From the cell containing the given text, extract its center point as (x, y) coordinate. 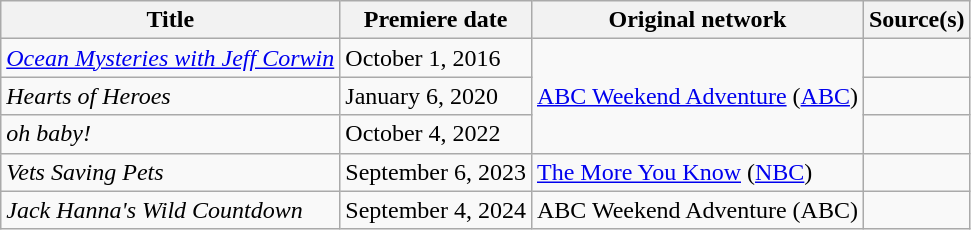
January 6, 2020 (436, 96)
The More You Know (NBC) (697, 172)
Vets Saving Pets (170, 172)
Source(s) (916, 20)
Ocean Mysteries with Jeff Corwin (170, 58)
September 4, 2024 (436, 210)
Premiere date (436, 20)
October 1, 2016 (436, 58)
Hearts of Heroes (170, 96)
Original network (697, 20)
oh baby! (170, 134)
Jack Hanna's Wild Countdown (170, 210)
Title (170, 20)
September 6, 2023 (436, 172)
October 4, 2022 (436, 134)
